Determine the (X, Y) coordinate at the center of the cell enclosing the given text.  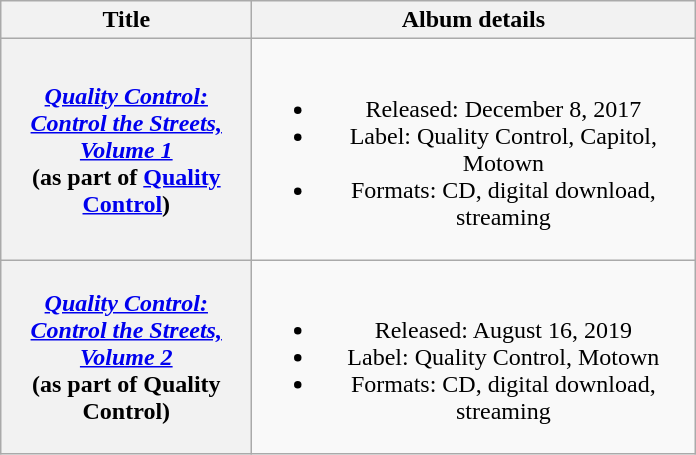
Released: December 8, 2017Label: Quality Control, Capitol, MotownFormats: CD, digital download, streaming (474, 150)
Title (126, 20)
Quality Control: Control the Streets, Volume 2(as part of Quality Control) (126, 357)
Quality Control: Control the Streets, Volume 1(as part of Quality Control) (126, 150)
Released: August 16, 2019Label: Quality Control, MotownFormats: CD, digital download, streaming (474, 357)
Album details (474, 20)
